For the text-containing cell, return its midpoint in [x, y] coordinate format. 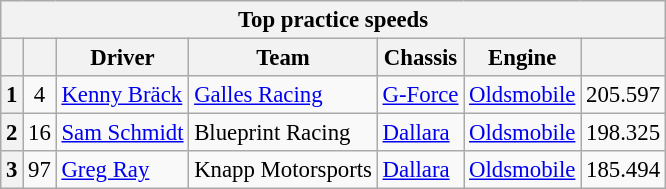
Team [283, 58]
Kenny Bräck [122, 95]
1 [12, 95]
Galles Racing [283, 95]
Knapp Motorsports [283, 170]
Engine [522, 58]
3 [12, 170]
4 [40, 95]
Sam Schmidt [122, 133]
Driver [122, 58]
Top practice speeds [334, 20]
97 [40, 170]
16 [40, 133]
Greg Ray [122, 170]
Blueprint Racing [283, 133]
2 [12, 133]
185.494 [624, 170]
198.325 [624, 133]
Chassis [420, 58]
205.597 [624, 95]
G-Force [420, 95]
